Search for the cell housing the specified text and yield its [x, y] center coordinate. 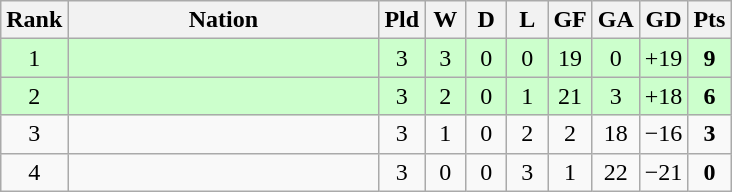
6 [710, 96]
Pts [710, 20]
Pld [402, 20]
4 [34, 172]
−21 [664, 172]
GA [616, 20]
21 [570, 96]
18 [616, 134]
W [446, 20]
Rank [34, 20]
+19 [664, 58]
GD [664, 20]
Nation [224, 20]
19 [570, 58]
9 [710, 58]
D [486, 20]
GF [570, 20]
L [528, 20]
−16 [664, 134]
+18 [664, 96]
22 [616, 172]
